Output the [x, y] coordinate of the center of the cell containing the given text.  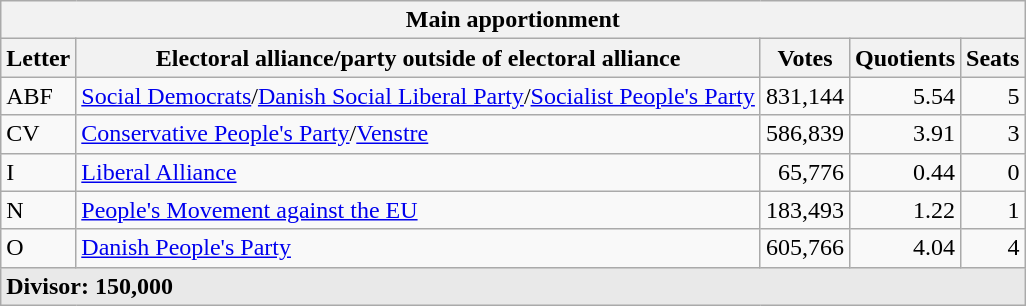
Liberal Alliance [418, 172]
Divisor: 150,000 [513, 286]
Social Democrats/Danish Social Liberal Party/Socialist People's Party [418, 96]
Electoral alliance/party outside of electoral alliance [418, 58]
831,144 [804, 96]
Danish People's Party [418, 248]
3.91 [904, 134]
1 [993, 210]
CV [38, 134]
5 [993, 96]
People's Movement against the EU [418, 210]
Votes [804, 58]
65,776 [804, 172]
Quotients [904, 58]
N [38, 210]
586,839 [804, 134]
I [38, 172]
0.44 [904, 172]
4.04 [904, 248]
0 [993, 172]
Main apportionment [513, 20]
Conservative People's Party/Venstre [418, 134]
3 [993, 134]
ABF [38, 96]
O [38, 248]
605,766 [804, 248]
Letter [38, 58]
Seats [993, 58]
1.22 [904, 210]
4 [993, 248]
5.54 [904, 96]
183,493 [804, 210]
